Scan for the cell matching the given text and deliver its [x, y] coordinate at center. 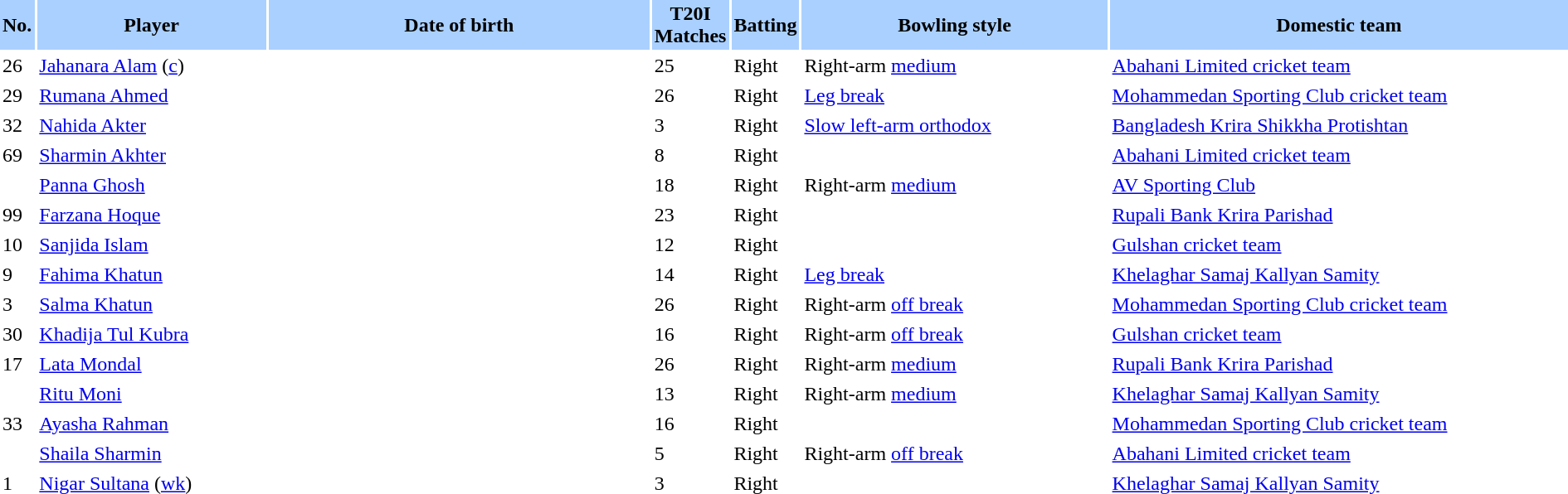
29 [17, 96]
8 [690, 156]
9 [17, 275]
No. [17, 25]
5 [690, 454]
Jahanara Alam (c) [151, 66]
Farzana Hoque [151, 216]
Salma Khatun [151, 305]
32 [17, 126]
Fahima Khatun [151, 275]
10 [17, 245]
Player [151, 25]
Batting [765, 25]
30 [17, 335]
Bowling style [954, 25]
Bangladesh Krira Shikkha Protishtan [1339, 126]
23 [690, 216]
69 [17, 156]
Date of birth [460, 25]
12 [690, 245]
25 [690, 66]
17 [17, 365]
33 [17, 424]
99 [17, 216]
Nahida Akter [151, 126]
Shaila Sharmin [151, 454]
Ayasha Rahman [151, 424]
Khadija Tul Kubra [151, 335]
Sanjida Islam [151, 245]
Domestic team [1339, 25]
Ritu Moni [151, 395]
Slow left-arm orthodox [954, 126]
Sharmin Akhter [151, 156]
18 [690, 186]
Panna Ghosh [151, 186]
Rumana Ahmed [151, 96]
14 [690, 275]
T20I Matches [690, 25]
Lata Mondal [151, 365]
AV Sporting Club [1339, 186]
13 [690, 395]
